Scan for the cell matching the given text and deliver its (X, Y) coordinate at center. 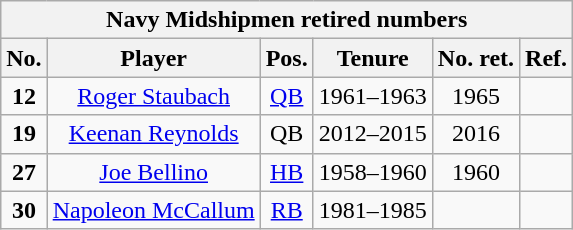
Pos. (286, 58)
27 (24, 172)
19 (24, 134)
Joe Bellino (154, 172)
Napoleon McCallum (154, 210)
Roger Staubach (154, 96)
30 (24, 210)
Player (154, 58)
1960 (476, 172)
1961–1963 (372, 96)
1965 (476, 96)
2016 (476, 134)
Navy Midshipmen retired numbers (287, 20)
Keenan Reynolds (154, 134)
1958–1960 (372, 172)
2012–2015 (372, 134)
No. (24, 58)
Tenure (372, 58)
1981–1985 (372, 210)
HB (286, 172)
Ref. (546, 58)
No. ret. (476, 58)
12 (24, 96)
RB (286, 210)
